Identify which cell holds the provided text, then report its (x, y) central coordinate. 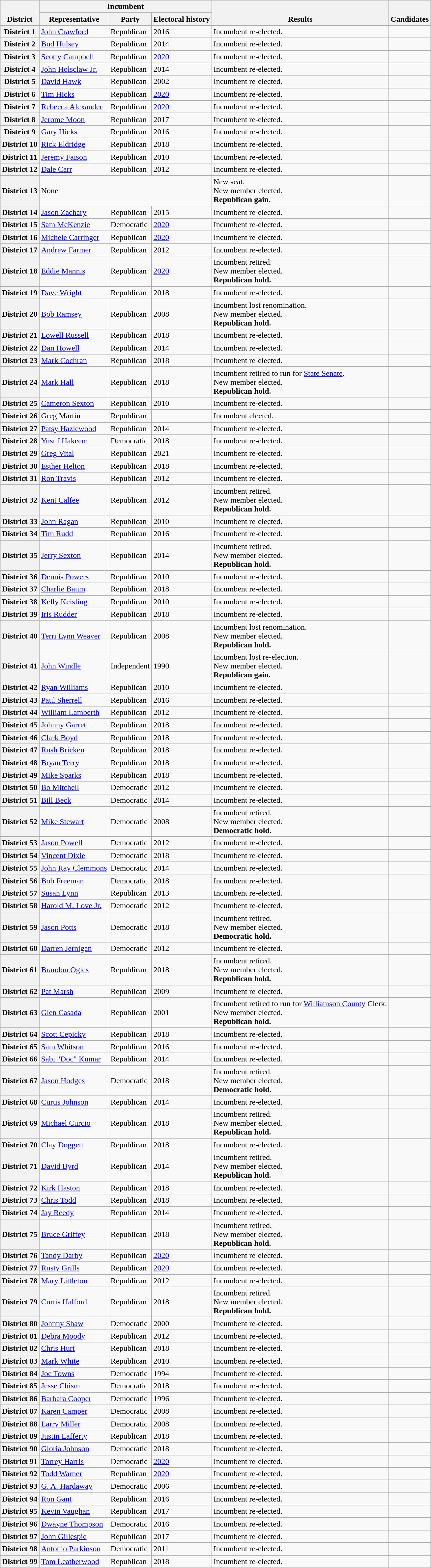
District 39 (20, 614)
District 81 (20, 1336)
Todd Warner (74, 1474)
District 67 (20, 1081)
Kirk Haston (74, 1188)
District 49 (20, 775)
District 94 (20, 1499)
District 4 (20, 69)
District 34 (20, 534)
Michael Curcio (74, 1123)
District 91 (20, 1461)
2013 (182, 893)
Jason Hodges (74, 1081)
District 72 (20, 1188)
Rush Bricken (74, 750)
Sam McKenzie (74, 225)
Jerry Sexton (74, 555)
Bo Mitchell (74, 788)
Glen Casada (74, 1013)
District 82 (20, 1348)
Pat Marsh (74, 991)
District 77 (20, 1268)
2021 (182, 454)
District 40 (20, 636)
Incumbent retired to run for State Senate.New member elected.Republican hold. (300, 382)
Greg Vital (74, 454)
Bruce Griffey (74, 1234)
District 27 (20, 428)
Dennis Powers (74, 577)
Brandon Ogles (74, 970)
District 56 (20, 880)
District 64 (20, 1034)
District 65 (20, 1047)
Karen Camper (74, 1411)
District 13 (20, 191)
District 29 (20, 454)
Harold M. Love Jr. (74, 905)
Dan Howell (74, 348)
District 46 (20, 738)
District 18 (20, 271)
District 92 (20, 1474)
David Hawk (74, 82)
District 48 (20, 763)
District 38 (20, 602)
Bob Freeman (74, 880)
Esther Helton (74, 466)
Chris Todd (74, 1200)
Tim Hicks (74, 94)
Mark Hall (74, 382)
Chris Hurt (74, 1348)
Electoral history (182, 19)
District 19 (20, 293)
District 15 (20, 225)
Dwayne Thompson (74, 1524)
Clark Boyd (74, 738)
Andrew Farmer (74, 250)
Independent (130, 666)
District 45 (20, 725)
John Gillespie (74, 1536)
District 53 (20, 843)
District 59 (20, 927)
Johnny Shaw (74, 1323)
Johnny Garrett (74, 725)
New seat.New member elected.Republican gain. (300, 191)
District 84 (20, 1373)
District 88 (20, 1424)
Jay Reedy (74, 1213)
Curtis Johnson (74, 1102)
District 17 (20, 250)
District 95 (20, 1511)
District 79 (20, 1302)
District 16 (20, 237)
Vincent Dixie (74, 855)
Jerome Moon (74, 119)
Bud Hulsey (74, 44)
Ron Travis (74, 479)
District 2 (20, 44)
District 99 (20, 1561)
District 83 (20, 1361)
Gloria Johnson (74, 1449)
District 37 (20, 589)
John Crawford (74, 32)
Antonio Parkinson (74, 1549)
District 1 (20, 32)
Curtis Halford (74, 1302)
District 30 (20, 466)
District 9 (20, 132)
Yusuf Hakeem (74, 441)
Eddie Mannis (74, 271)
District 31 (20, 479)
Jeremy Faison (74, 157)
Michele Carringer (74, 237)
District 75 (20, 1234)
Joe Towns (74, 1373)
District 70 (20, 1145)
District 14 (20, 212)
Larry Miller (74, 1424)
John Ragan (74, 521)
District 54 (20, 855)
John Ray Clemmons (74, 868)
Mark White (74, 1361)
1990 (182, 666)
District 47 (20, 750)
District 71 (20, 1166)
Justin Lafferty (74, 1436)
Mike Sparks (74, 775)
Patsy Hazlewood (74, 428)
District 90 (20, 1449)
Cameron Sexton (74, 403)
Darren Jernigan (74, 949)
Bryan Terry (74, 763)
Bob Ramsey (74, 314)
District 51 (20, 800)
Representative (74, 19)
District 35 (20, 555)
Charlie Baum (74, 589)
Jason Zachary (74, 212)
District 80 (20, 1323)
Mark Cochran (74, 360)
Jason Potts (74, 927)
Rick Eldridge (74, 144)
Scott Cepicky (74, 1034)
2006 (182, 1486)
District 63 (20, 1013)
District 6 (20, 94)
District 57 (20, 893)
District 55 (20, 868)
District 78 (20, 1281)
Kelly Keisling (74, 602)
District 42 (20, 687)
District 68 (20, 1102)
District 7 (20, 107)
Rusty Grills (74, 1268)
Jason Powell (74, 843)
District 87 (20, 1411)
District 3 (20, 57)
District 32 (20, 500)
2011 (182, 1549)
Incumbent elected. (300, 416)
Sam Whitson (74, 1047)
District 43 (20, 700)
John Windle (74, 666)
Sabi "Doc" Kumar (74, 1059)
2001 (182, 1013)
John Holsclaw Jr. (74, 69)
David Byrd (74, 1166)
Greg Martin (74, 416)
G. A. Hardaway (74, 1486)
District 93 (20, 1486)
District 85 (20, 1386)
District 61 (20, 970)
District 36 (20, 577)
District 50 (20, 788)
District 66 (20, 1059)
District 23 (20, 360)
District 69 (20, 1123)
William Lamberth (74, 713)
District 22 (20, 348)
District 98 (20, 1549)
District 10 (20, 144)
Kent Calfee (74, 500)
District 24 (20, 382)
District 58 (20, 905)
Barbara Cooper (74, 1398)
District 97 (20, 1536)
Scotty Campbell (74, 57)
Iris Rudder (74, 614)
Clay Doggett (74, 1145)
Tim Rudd (74, 534)
2002 (182, 82)
Party (130, 19)
Candidates (410, 13)
District 5 (20, 82)
Incumbent (125, 7)
District 76 (20, 1256)
Ryan Williams (74, 687)
District 28 (20, 441)
Mike Stewart (74, 822)
District 21 (20, 335)
Rebecca Alexander (74, 107)
Bill Beck (74, 800)
District 12 (20, 170)
Incumbent lost re-election.New member elected.Republican gain. (300, 666)
Gary Hicks (74, 132)
1994 (182, 1373)
Ron Gant (74, 1499)
District 96 (20, 1524)
District 26 (20, 416)
Kevin Vaughan (74, 1511)
2009 (182, 991)
District 86 (20, 1398)
Susan Lynn (74, 893)
2015 (182, 212)
Lowell Russell (74, 335)
Tandy Darby (74, 1256)
1996 (182, 1398)
Results (300, 13)
District 20 (20, 314)
Terri Lynn Weaver (74, 636)
Dale Carr (74, 170)
District 11 (20, 157)
District 89 (20, 1436)
District 60 (20, 949)
Mary Littleton (74, 1281)
Incumbent retired to run for Williamson County Clerk.New member elected.Republican hold. (300, 1013)
Torrey Harris (74, 1461)
None (125, 191)
District 74 (20, 1213)
District 73 (20, 1200)
District 44 (20, 713)
Debra Moody (74, 1336)
Tom Leatherwood (74, 1561)
District (20, 13)
Jesse Chism (74, 1386)
District 25 (20, 403)
Paul Sherrell (74, 700)
Dave Wright (74, 293)
District 62 (20, 991)
District 41 (20, 666)
District 52 (20, 822)
2000 (182, 1323)
District 8 (20, 119)
District 33 (20, 521)
